Pinpoint the cell where the given text exists, returning its [x, y] midpoint coordinate. 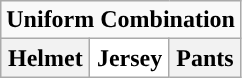
Uniform Combination [121, 20]
Pants [204, 58]
Jersey [130, 58]
Helmet [46, 58]
